Return the (X, Y) coordinate for the center point of the cell that contains the specified text.  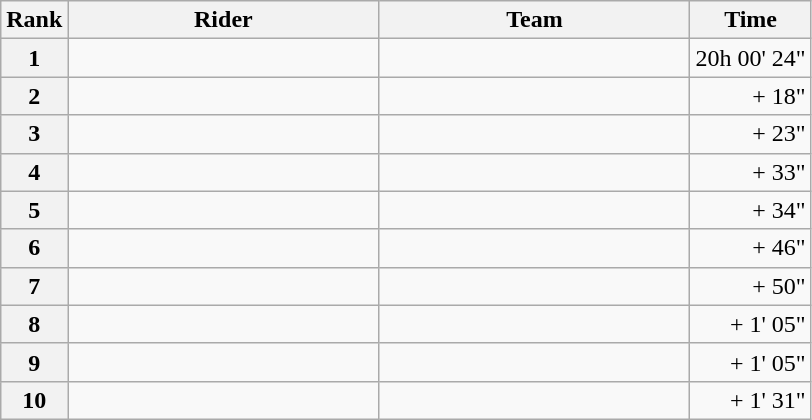
+ 18" (750, 96)
4 (34, 172)
2 (34, 96)
Rank (34, 20)
20h 00' 24" (750, 58)
7 (34, 286)
10 (34, 400)
Time (750, 20)
+ 50" (750, 286)
+ 23" (750, 134)
3 (34, 134)
8 (34, 324)
Rider (224, 20)
5 (34, 210)
+ 34" (750, 210)
1 (34, 58)
+ 33" (750, 172)
9 (34, 362)
+ 46" (750, 248)
+ 1' 31" (750, 400)
Team (534, 20)
6 (34, 248)
